Locate the cell with the specified text and output its (x, y) center coordinate. 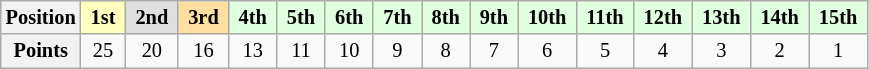
9 (397, 51)
3rd (203, 17)
10 (349, 51)
1st (104, 17)
8th (446, 17)
25 (104, 51)
12th (663, 17)
5th (301, 17)
20 (152, 51)
11 (301, 51)
3 (721, 51)
Position (41, 17)
4 (663, 51)
11th (604, 17)
7 (494, 51)
15th (838, 17)
6 (547, 51)
5 (604, 51)
2 (779, 51)
2nd (152, 17)
8 (446, 51)
6th (349, 17)
13th (721, 17)
1 (838, 51)
16 (203, 51)
9th (494, 17)
10th (547, 17)
14th (779, 17)
4th (253, 17)
Points (41, 51)
13 (253, 51)
7th (397, 17)
